Scan for the cell matching the given text and deliver its (X, Y) coordinate at center. 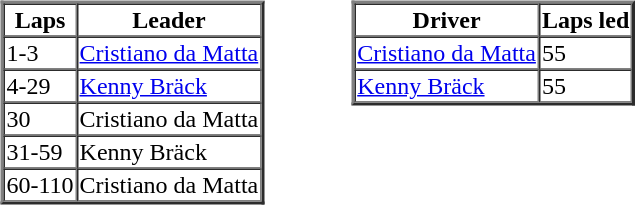
Laps (40, 20)
Laps led (586, 20)
1-3 (40, 52)
60-110 (40, 184)
4-29 (40, 86)
31-59 (40, 152)
Driver (446, 20)
30 (40, 118)
Leader (170, 20)
